Extract the [X, Y] coordinate from the center of the cell holding the provided text.  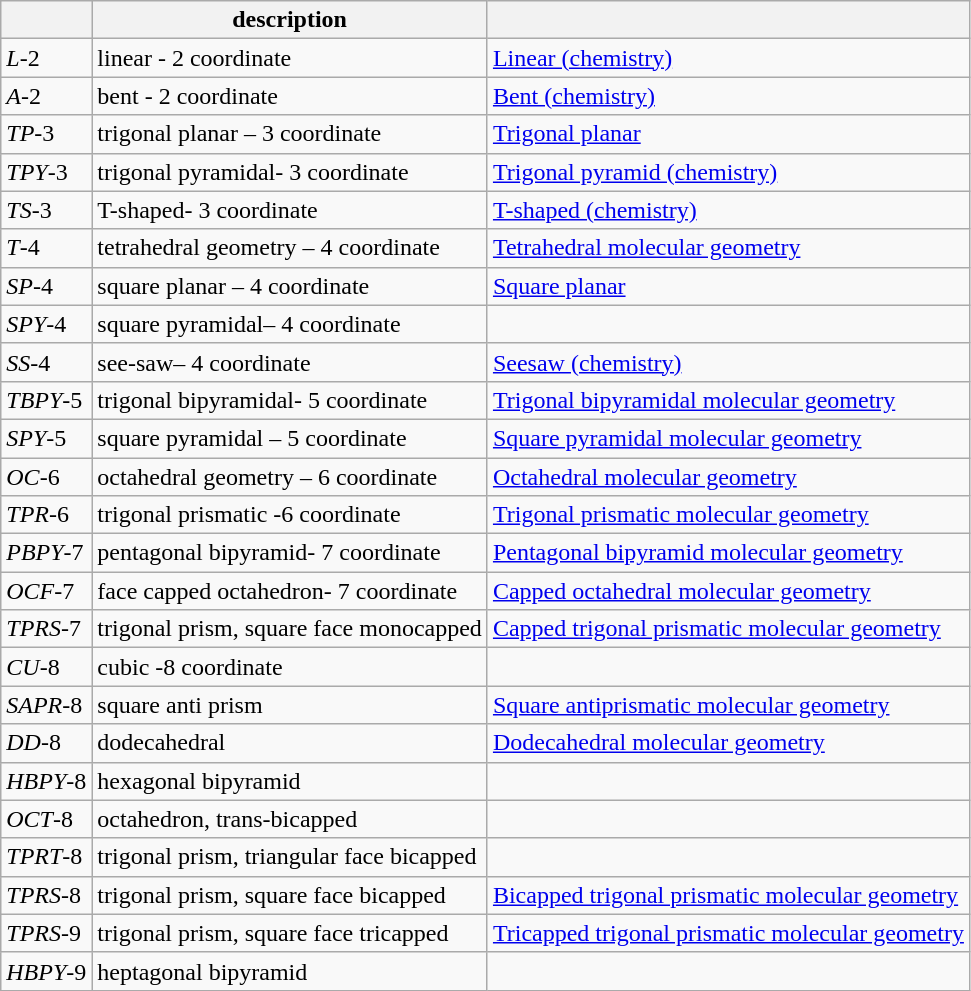
OCT-8 [46, 819]
linear - 2 coordinate [290, 58]
hexagonal bipyramid [290, 781]
Square antiprismatic molecular geometry [728, 705]
pentagonal bipyramid- 7 coordinate [290, 553]
Tetrahedral molecular geometry [728, 248]
T-shaped- 3 coordinate [290, 210]
Trigonal pyramid (chemistry) [728, 172]
square anti prism [290, 705]
square planar – 4 coordinate [290, 286]
SPY-5 [46, 438]
Trigonal planar [728, 134]
TPRT-8 [46, 857]
trigonal prism, square face bicapped [290, 895]
Square planar [728, 286]
HBPY-8 [46, 781]
trigonal prism, square face tricapped [290, 933]
SAPR-8 [46, 705]
Pentagonal bipyramid molecular geometry [728, 553]
tetrahedral geometry – 4 coordinate [290, 248]
Trigonal bipyramidal molecular geometry [728, 400]
HBPY-9 [46, 971]
TP-3 [46, 134]
Square pyramidal molecular geometry [728, 438]
L-2 [46, 58]
TPRS-7 [46, 629]
SS-4 [46, 362]
square pyramidal– 4 coordinate [290, 324]
DD-8 [46, 743]
SPY-4 [46, 324]
octahedron, trans-bicapped [290, 819]
Capped octahedral molecular geometry [728, 591]
TS-3 [46, 210]
heptagonal bipyramid [290, 971]
Seesaw (chemistry) [728, 362]
T-4 [46, 248]
TPRS-9 [46, 933]
octahedral geometry – 6 coordinate [290, 477]
face capped octahedron- 7 coordinate [290, 591]
TPR-6 [46, 515]
CU-8 [46, 667]
OC-6 [46, 477]
OCF-7 [46, 591]
Trigonal prismatic molecular geometry [728, 515]
Bicapped trigonal prismatic molecular geometry [728, 895]
TPRS-8 [46, 895]
trigonal planar – 3 coordinate [290, 134]
Bent (chemistry) [728, 96]
Octahedral molecular geometry [728, 477]
SP-4 [46, 286]
Tricapped trigonal prismatic molecular geometry [728, 933]
trigonal prismatic -6 coordinate [290, 515]
see-saw– 4 coordinate [290, 362]
TBPY-5 [46, 400]
dodecahedral [290, 743]
A-2 [46, 96]
Capped trigonal prismatic molecular geometry [728, 629]
PBPY-7 [46, 553]
description [290, 20]
bent - 2 coordinate [290, 96]
trigonal bipyramidal- 5 coordinate [290, 400]
T-shaped (chemistry) [728, 210]
square pyramidal – 5 coordinate [290, 438]
trigonal prism, square face monocapped [290, 629]
TPY-3 [46, 172]
trigonal prism, triangular face bicapped [290, 857]
Linear (chemistry) [728, 58]
trigonal pyramidal- 3 coordinate [290, 172]
Dodecahedral molecular geometry [728, 743]
cubic -8 coordinate [290, 667]
